Pinpoint the cell where the given text exists, returning its [X, Y] midpoint coordinate. 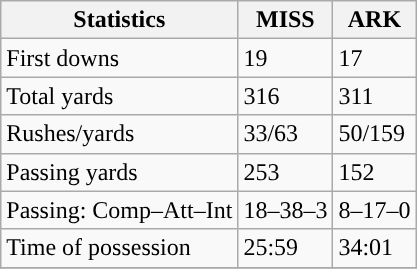
152 [374, 172]
33/63 [286, 134]
8–17–0 [374, 210]
MISS [286, 20]
Passing yards [120, 172]
311 [374, 96]
50/159 [374, 134]
316 [286, 96]
Rushes/yards [120, 134]
Time of possession [120, 248]
17 [374, 58]
Total yards [120, 96]
253 [286, 172]
18–38–3 [286, 210]
19 [286, 58]
Statistics [120, 20]
First downs [120, 58]
Passing: Comp–Att–Int [120, 210]
ARK [374, 20]
25:59 [286, 248]
34:01 [374, 248]
